Locate the cell with the specified text and output its [X, Y] center coordinate. 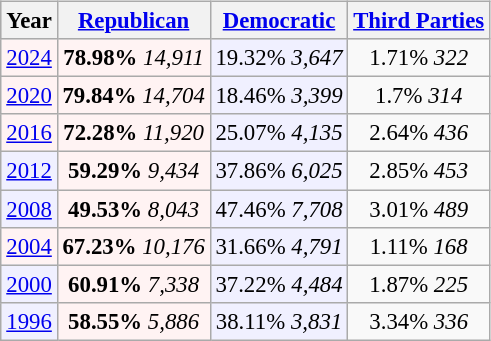
78.98% 14,911 [134, 58]
37.86% 6,025 [279, 171]
47.46% 7,708 [279, 209]
18.46% 3,399 [279, 96]
38.11% 3,831 [279, 321]
Third Parties [419, 21]
2000 [29, 284]
49.53% 8,043 [134, 209]
2.64% 436 [419, 133]
Republican [134, 21]
59.29% 9,434 [134, 171]
67.23% 10,176 [134, 246]
1.71% 322 [419, 58]
2.85% 453 [419, 171]
58.55% 5,886 [134, 321]
37.22% 4,484 [279, 284]
1.11% 168 [419, 246]
2004 [29, 246]
2012 [29, 171]
2008 [29, 209]
60.91% 7,338 [134, 284]
31.66% 4,791 [279, 246]
3.01% 489 [419, 209]
Year [29, 21]
Democratic [279, 21]
19.32% 3,647 [279, 58]
72.28% 11,920 [134, 133]
2020 [29, 96]
2024 [29, 58]
1.87% 225 [419, 284]
2016 [29, 133]
1996 [29, 321]
79.84% 14,704 [134, 96]
25.07% 4,135 [279, 133]
1.7% 314 [419, 96]
3.34% 336 [419, 321]
